Capture the cell that displays the provided text and extract its (x, y) central coordinate. 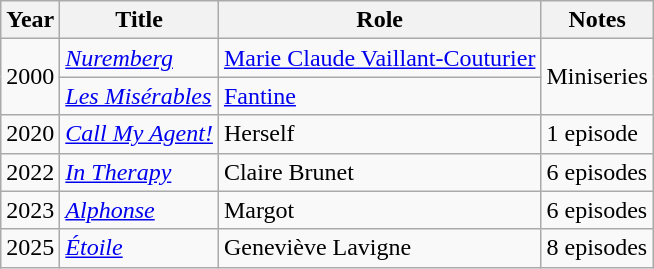
Les Misérables (140, 96)
Geneviève Lavigne (380, 248)
Herself (380, 134)
Notes (597, 20)
Margot (380, 210)
Claire Brunet (380, 172)
Étoile (140, 248)
Alphonse (140, 210)
Title (140, 20)
Fantine (380, 96)
2025 (30, 248)
1 episode (597, 134)
2000 (30, 77)
2023 (30, 210)
Call My Agent! (140, 134)
Year (30, 20)
Role (380, 20)
In Therapy (140, 172)
Nuremberg (140, 58)
Marie Claude Vaillant-Couturier (380, 58)
8 episodes (597, 248)
2020 (30, 134)
2022 (30, 172)
Miniseries (597, 77)
